Extract the [X, Y] coordinate from the center of the cell holding the provided text.  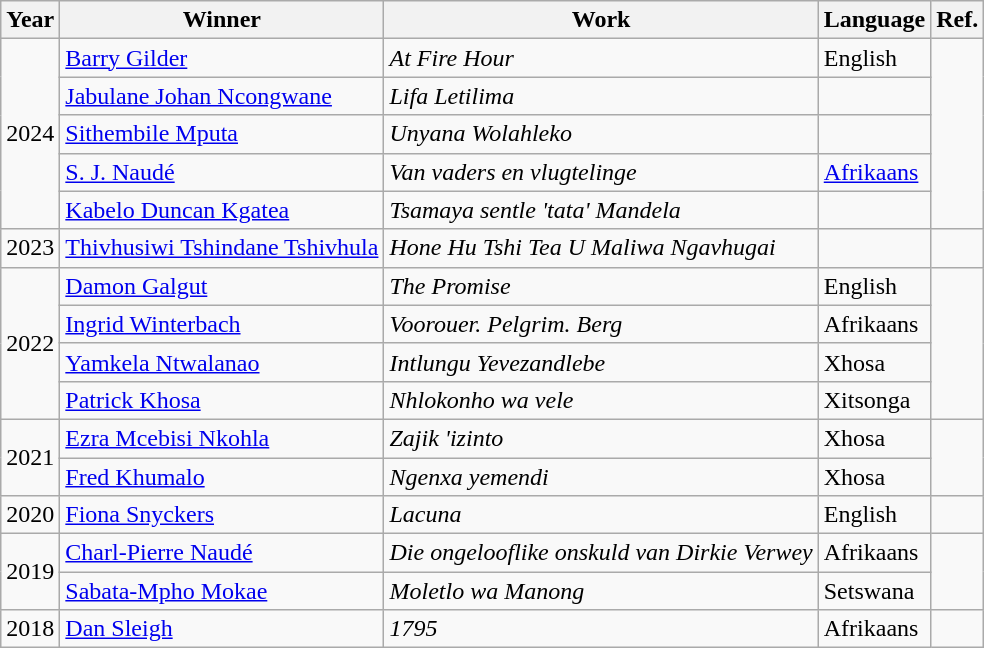
S. J. Naudé [222, 172]
1795 [601, 629]
Ingrid Winterbach [222, 324]
Die ongelooflike onskuld van Dirkie Verwey [601, 553]
Voorouer. Pelgrim. Berg [601, 324]
Sithembile Mputa [222, 134]
Unyana Wolahleko [601, 134]
Dan Sleigh [222, 629]
Moletlo wa Manong [601, 591]
2020 [30, 515]
2021 [30, 457]
Lacuna [601, 515]
Year [30, 20]
2022 [30, 343]
Nhlokonho wa vele [601, 400]
Barry Gilder [222, 58]
Setswana [874, 591]
Fiona Snyckers [222, 515]
Ngenxa yemendi [601, 477]
Hone Hu Tshi Tea U Maliwa Ngavhugai [601, 248]
Charl-Pierre Naudé [222, 553]
Patrick Khosa [222, 400]
Damon Galgut [222, 286]
Tsamaya sentle 'tata' Mandela [601, 210]
Jabulane Johan Ncongwane [222, 96]
Xitsonga [874, 400]
2019 [30, 572]
Ref. [958, 20]
2024 [30, 134]
Van vaders en vlugtelinge [601, 172]
Lifa Letilima [601, 96]
Kabelo Duncan Kgatea [222, 210]
2023 [30, 248]
Language [874, 20]
The Promise [601, 286]
Thivhusiwi Tshindane Tshivhula [222, 248]
2018 [30, 629]
Intlungu Yevezandlebe [601, 362]
Fred Khumalo [222, 477]
At Fire Hour [601, 58]
Yamkela Ntwalanao [222, 362]
Winner [222, 20]
Work [601, 20]
Sabata-Mpho Mokae [222, 591]
Ezra Mcebisi Nkohla [222, 438]
Zajik 'izinto [601, 438]
